Extract the (X, Y) coordinate from the center of the cell holding the provided text.  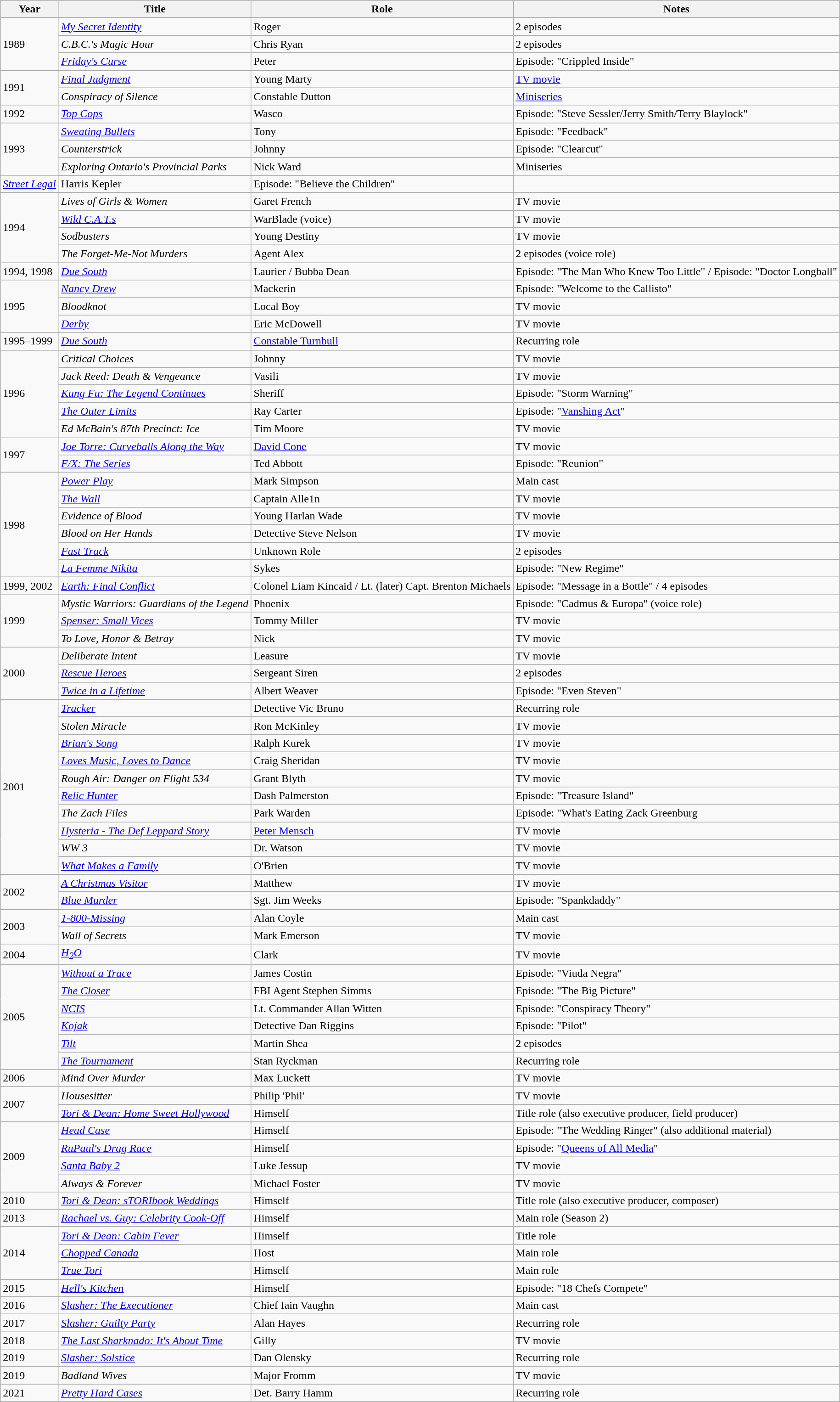
Craig Sheridan (382, 760)
David Cone (382, 446)
Episode: "Conspiracy Theory" (677, 1008)
Captain Alle1n (382, 498)
Sergeant Siren (382, 673)
Santa Baby 2 (155, 1166)
Tori & Dean: Home Sweet Hollywood (155, 1113)
Agent Alex (382, 254)
What Makes a Family (155, 866)
Host (382, 1253)
Rough Air: Danger on Flight 534 (155, 778)
WarBlade (voice) (382, 219)
Year (29, 9)
1997 (29, 455)
2005 (29, 1017)
Lt. Commander Allan Witten (382, 1008)
Sheriff (382, 394)
Housesitter (155, 1096)
2000 (29, 673)
Mark Simpson (382, 481)
Tony (382, 131)
Dan Olensky (382, 1358)
2 episodes (voice role) (677, 254)
The Wall (155, 498)
Detective Vic Bruno (382, 708)
C.B.C.'s Magic Hour (155, 44)
1995 (29, 306)
To Love, Honor & Betray (155, 638)
Laurier / Bubba Dean (382, 271)
Slasher: The Executioner (155, 1306)
Unknown Role (382, 551)
Brian's Song (155, 743)
Ron McKinley (382, 726)
2004 (29, 954)
1998 (29, 524)
Twice in a Lifetime (155, 691)
Nick Ward (382, 166)
Friday's Curse (155, 62)
2021 (29, 1393)
Episode: "Spankdaddy" (677, 901)
2015 (29, 1288)
A Christmas Visitor (155, 883)
Colonel Liam Kincaid / Lt. (later) Capt. Brenton Michaels (382, 586)
Episode: "New Regime" (677, 569)
The Tournament (155, 1061)
1-800-Missing (155, 918)
Critical Choices (155, 359)
Dash Palmerston (382, 796)
2016 (29, 1306)
Young Marty (382, 79)
Mystic Warriors: Guardians of the Legend (155, 603)
Episode: "Feedback" (677, 131)
Detective Dan Riggins (382, 1026)
1999 (29, 621)
Head Case (155, 1131)
2002 (29, 892)
Episode: "Even Steven" (677, 691)
Exploring Ontario's Provincial Parks (155, 166)
Alan Hayes (382, 1323)
Spenser: Small Vices (155, 621)
RuPaul's Drag Race (155, 1148)
Park Warden (382, 813)
Constable Turnbull (382, 341)
Pretty Hard Cases (155, 1393)
2017 (29, 1323)
Chopped Canada (155, 1253)
Phoenix (382, 603)
Wall of Secrets (155, 935)
WW 3 (155, 848)
Constable Dutton (382, 96)
The Outer Limits (155, 411)
Sykes (382, 569)
Bloodknot (155, 306)
Matthew (382, 883)
Episode: "Pilot" (677, 1026)
Episode: "Message in a Bottle" / 4 episodes (677, 586)
The Forget-Me-Not Murders (155, 254)
Michael Foster (382, 1183)
Ralph Kurek (382, 743)
Tracker (155, 708)
2014 (29, 1253)
Young Harlan Wade (382, 516)
Nick (382, 638)
Episode: "Clearcut" (677, 149)
NCIS (155, 1008)
Earth: Final Conflict (155, 586)
Stolen Miracle (155, 726)
Episode: "Queens of All Media" (677, 1148)
Sgt. Jim Weeks (382, 901)
Title role (also executive producer, composer) (677, 1200)
Wasco (382, 114)
1994, 1998 (29, 271)
Always & Forever (155, 1183)
1999, 2002 (29, 586)
The Last Sharknado: It's About Time (155, 1340)
1995–1999 (29, 341)
Grant Blyth (382, 778)
My Secret Identity (155, 27)
Detective Steve Nelson (382, 534)
Blue Murder (155, 901)
Chief Iain Vaughn (382, 1306)
Episode: "Viuda Negra" (677, 973)
Episode: "Welcome to the Callisto" (677, 289)
Peter (382, 62)
Slasher: Guilty Party (155, 1323)
Title (155, 9)
Dr. Watson (382, 848)
2006 (29, 1078)
Mind Over Murder (155, 1078)
Rachael vs. Guy: Celebrity Cook-Off (155, 1218)
Episode: "Believe the Children" (382, 184)
Tommy Miller (382, 621)
Philip 'Phil' (382, 1096)
Episode: "The Wedding Ringer" (also additional material) (677, 1131)
Tori & Dean: Cabin Fever (155, 1235)
The Zach Files (155, 813)
Episode: "What's Eating Zack Greenburg (677, 813)
Badland Wives (155, 1375)
Martin Shea (382, 1043)
1989 (29, 44)
James Costin (382, 973)
Ed McBain's 87th Precinct: Ice (155, 428)
Albert Weaver (382, 691)
True Tori (155, 1271)
Joe Torre: Curveballs Along the Way (155, 446)
Ted Abbott (382, 463)
Top Cops (155, 114)
Episode: "Storm Warning" (677, 394)
Leasure (382, 656)
Episode: "Crippled Inside" (677, 62)
Blood on Her Hands (155, 534)
Without a Trace (155, 973)
Jack Reed: Death & Vengeance (155, 376)
Episode: "18 Chefs Compete" (677, 1288)
Stan Ryckman (382, 1061)
Notes (677, 9)
Gilly (382, 1340)
1994 (29, 227)
2003 (29, 927)
Kung Fu: The Legend Continues (155, 394)
Chris Ryan (382, 44)
Derby (155, 324)
Major Fromm (382, 1375)
2009 (29, 1157)
Power Play (155, 481)
Young Destiny (382, 236)
Sodbusters (155, 236)
La Femme Nikita (155, 569)
F/X: The Series (155, 463)
1991 (29, 88)
Hysteria - The Def Leppard Story (155, 831)
Det. Barry Hamm (382, 1393)
1993 (29, 149)
Episode: "Steve Sessler/Jerry Smith/Terry Blaylock" (677, 114)
Wild C.A.T.s (155, 219)
Max Luckett (382, 1078)
Loves Music, Loves to Dance (155, 760)
H2O (155, 954)
Peter Mensch (382, 831)
Vasili (382, 376)
Kojak (155, 1026)
Mackerin (382, 289)
Rescue Heroes (155, 673)
Fast Track (155, 551)
Episode: "Reunion" (677, 463)
Episode: "Vanshing Act" (677, 411)
Ray Carter (382, 411)
Final Judgment (155, 79)
Roger (382, 27)
Sweating Bullets (155, 131)
Alan Coyle (382, 918)
O'Brien (382, 866)
Nancy Drew (155, 289)
Eric McDowell (382, 324)
Harris Kepler (155, 184)
Title role (also executive producer, field producer) (677, 1113)
Hell's Kitchen (155, 1288)
Slasher: Solstice (155, 1358)
Street Legal (29, 184)
Lives of Girls & Women (155, 201)
Local Boy (382, 306)
Relic Hunter (155, 796)
1996 (29, 394)
Main role (Season 2) (677, 1218)
The Closer (155, 991)
Episode: "Cadmus & Europa" (voice role) (677, 603)
1992 (29, 114)
Tilt (155, 1043)
Luke Jessup (382, 1166)
Episode: "The Man Who Knew Too Little" / Episode: "Doctor Longball" (677, 271)
Deliberate Intent (155, 656)
2007 (29, 1104)
Episode: "The Big Picture" (677, 991)
2018 (29, 1340)
Evidence of Blood (155, 516)
2013 (29, 1218)
Clark (382, 954)
Role (382, 9)
FBI Agent Stephen Simms (382, 991)
Conspiracy of Silence (155, 96)
Tori & Dean: sTORIbook Weddings (155, 1200)
Counterstrick (155, 149)
Garet French (382, 201)
Episode: "Treasure Island" (677, 796)
2010 (29, 1200)
2001 (29, 787)
Mark Emerson (382, 935)
Tim Moore (382, 428)
Title role (677, 1235)
